Scan for the cell matching the given text and deliver its (X, Y) coordinate at center. 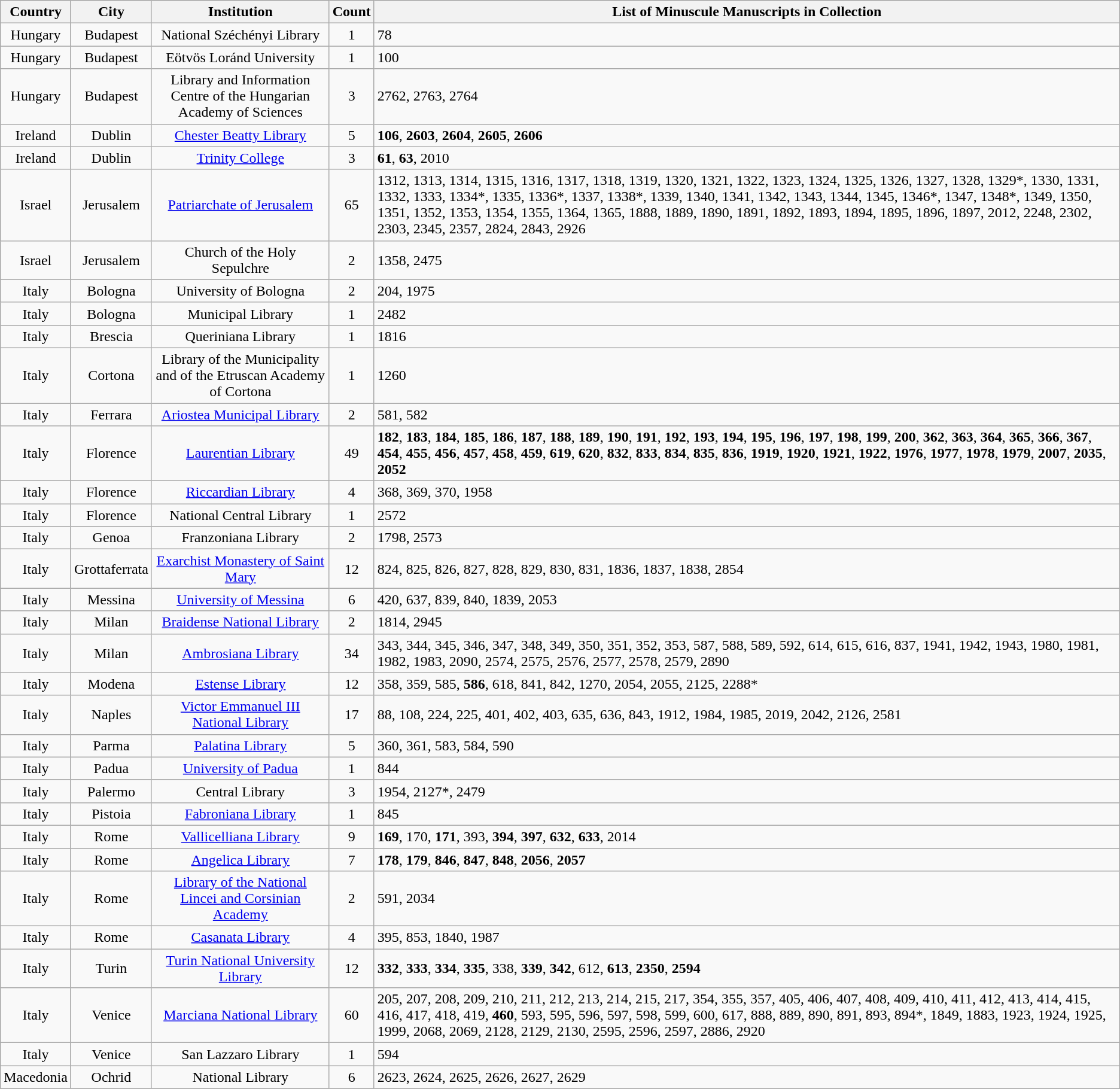
360, 361, 583, 584, 590 (747, 746)
Institution (241, 12)
Ferrara (111, 415)
88, 108, 224, 225, 401, 402, 403, 635, 636, 843, 1912, 1984, 1985, 2019, 2042, 2126, 2581 (747, 714)
106, 2603, 2604, 2605, 2606 (747, 135)
1814, 2945 (747, 622)
Municipal Library (241, 314)
Turin (111, 968)
594 (747, 1054)
581, 582 (747, 415)
Brescia (111, 336)
National Library (241, 1077)
332, 333, 334, 335, 338, 339, 342, 612, 613, 2350, 2594 (747, 968)
Vallicelliana Library (241, 836)
178, 179, 846, 847, 848, 2056, 2057 (747, 860)
204, 1975 (747, 291)
78 (747, 35)
824, 825, 826, 827, 828, 829, 830, 831, 1836, 1837, 1838, 2854 (747, 568)
Palatina Library (241, 746)
65 (352, 205)
Laurentian Library (241, 454)
Macedonia (36, 1077)
National Central Library (241, 515)
1358, 2475 (747, 260)
Trinity College (241, 158)
Marciana National Library (241, 1015)
34 (352, 653)
University of Padua (241, 768)
Queriniana Library (241, 336)
1816 (747, 336)
100 (747, 57)
Ochrid (111, 1077)
Country (36, 12)
Genoa (111, 538)
Library of the National Lincei and Corsinian Academy (241, 899)
Palermo (111, 791)
49 (352, 454)
Pistoia (111, 814)
Angelica Library (241, 860)
Modena (111, 684)
List of Minuscule Manuscripts in Collection (747, 12)
Patriarchate of Jerusalem (241, 205)
City (111, 12)
Messina (111, 600)
Exarchist Monastery of Saint Mary (241, 568)
368, 369, 370, 1958 (747, 492)
Church of the Holy Sepulchre (241, 260)
University of Messina (241, 600)
Braidense National Library (241, 622)
2762, 2763, 2764 (747, 96)
1954, 2127*, 2479 (747, 791)
Count (352, 12)
Ambrosiana Library (241, 653)
Naples (111, 714)
Riccardian Library (241, 492)
845 (747, 814)
Franzoniana Library (241, 538)
17 (352, 714)
169, 170, 171, 393, 394, 397, 632, 633, 2014 (747, 836)
61, 63, 2010 (747, 158)
Padua (111, 768)
1798, 2573 (747, 538)
Victor Emmanuel III National Library (241, 714)
420, 637, 839, 840, 1839, 2053 (747, 600)
Grottaferrata (111, 568)
Central Library (241, 791)
9 (352, 836)
San Lazzaro Library (241, 1054)
Turin National University Library (241, 968)
Casanata Library (241, 938)
National Széchényi Library (241, 35)
2572 (747, 515)
Cortona (111, 375)
591, 2034 (747, 899)
2623, 2624, 2625, 2626, 2627, 2629 (747, 1077)
Ariostea Municipal Library (241, 415)
358, 359, 585, 586, 618, 841, 842, 1270, 2054, 2055, 2125, 2288* (747, 684)
1260 (747, 375)
60 (352, 1015)
844 (747, 768)
Library of the Municipality and of the Etruscan Academy of Cortona (241, 375)
Parma (111, 746)
395, 853, 1840, 1987 (747, 938)
Estense Library (241, 684)
Chester Beatty Library (241, 135)
Eötvös Loránd University (241, 57)
2482 (747, 314)
University of Bologna (241, 291)
Fabroniana Library (241, 814)
7 (352, 860)
Library and Information Centre of the Hungarian Academy of Sciences (241, 96)
